Locate the cell with the specified text and output its (x, y) center coordinate. 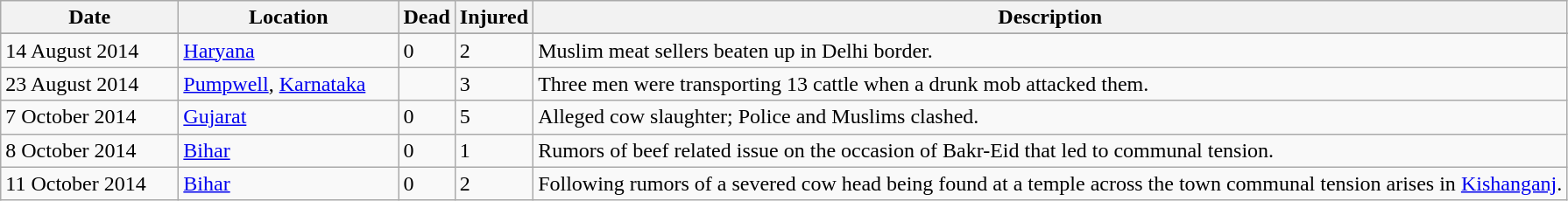
11 October 2014 (89, 184)
Following rumors of a severed cow head being found at a temple across the town communal tension arises in Kishanganj. (1050, 184)
Description (1050, 17)
Location (289, 17)
Dead (427, 17)
Haryana (289, 51)
8 October 2014 (89, 150)
14 August 2014 (89, 51)
Injured (494, 17)
Pumpwell, Karnataka (289, 84)
7 October 2014 (89, 117)
23 August 2014 (89, 84)
Alleged cow slaughter; Police and Muslims clashed. (1050, 117)
Rumors of beef related issue on the occasion of Bakr-Eid that led to communal tension. (1050, 150)
1 (494, 150)
Muslim meat sellers beaten up in Delhi border. (1050, 51)
Date (89, 17)
5 (494, 117)
Three men were transporting 13 cattle when a drunk mob attacked them. (1050, 84)
Gujarat (289, 117)
3 (494, 84)
